Identify which cell holds the provided text, then report its [x, y] central coordinate. 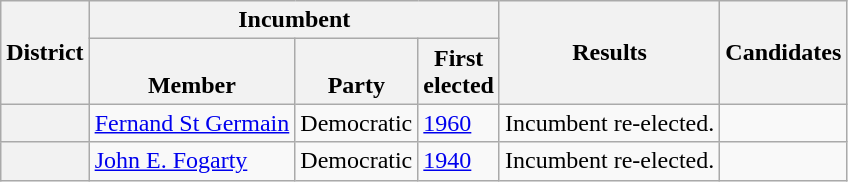
Party [356, 72]
John E. Fogarty [192, 161]
District [45, 52]
Candidates [784, 52]
1960 [459, 123]
Incumbent [294, 20]
Firstelected [459, 72]
Results [609, 52]
Fernand St Germain [192, 123]
Member [192, 72]
1940 [459, 161]
